Find where the given text appears and provide that cell's center as (x, y) coordinate. 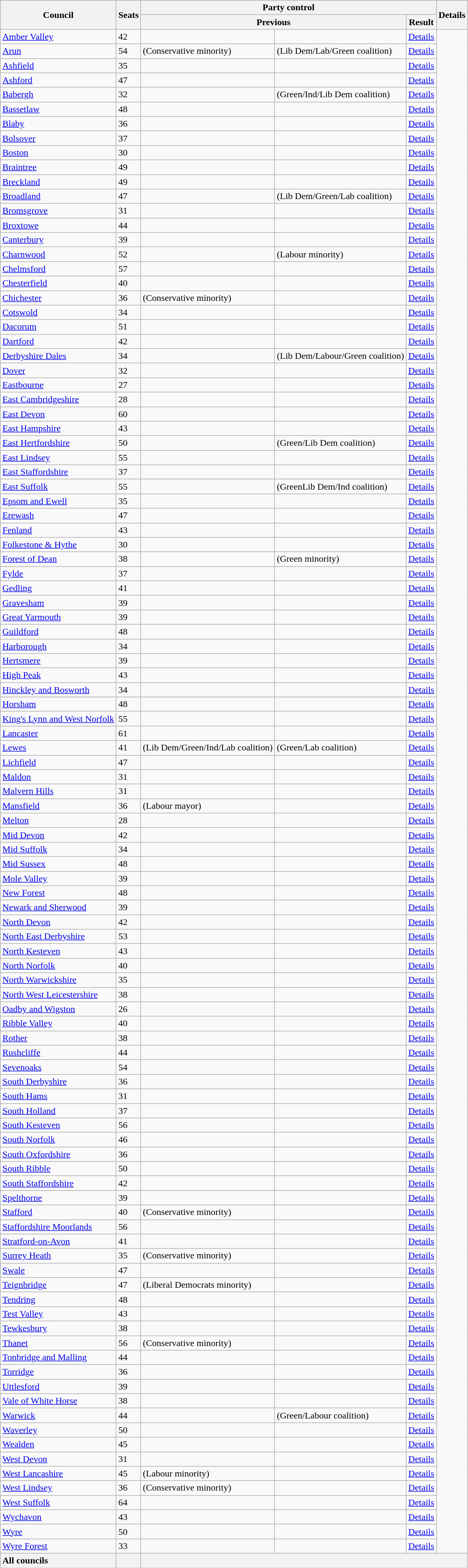
Tendring (58, 1299)
Mid Suffolk (58, 849)
Rushcliffe (58, 1052)
Mid Sussex (58, 864)
Council (58, 15)
West Lancashire (58, 1473)
Spelthorne (58, 1198)
Cotswold (58, 312)
(Lib Dem/Green/Ind/Lab coalition) (208, 748)
Ashfield (58, 66)
Braintree (58, 167)
Swale (58, 1270)
Chichester (58, 298)
North Kesteven (58, 951)
Newark and Sherwood (58, 908)
Malvern Hills (58, 791)
Breckland (58, 182)
Gravesham (58, 602)
Chelmsford (58, 269)
Lancaster (58, 733)
South Kesteven (58, 1125)
(Green/Labour coalition) (341, 1415)
Chesterfield (58, 283)
Lewes (58, 748)
All councils (58, 1560)
Result (421, 22)
Melton (58, 820)
(Lib Dem/Labour/Green coalition) (341, 356)
Sevenoaks (58, 1067)
Mole Valley (58, 878)
Wyre Forest (58, 1546)
Eastbourne (58, 385)
High Peak (58, 675)
Vale of White Horse (58, 1401)
Babergh (58, 95)
Folkestone & Hythe (58, 545)
26 (128, 1009)
Dacorum (58, 327)
South Oxfordshire (58, 1154)
West Devon (58, 1459)
East Hertfordshire (58, 443)
Arun (58, 51)
Ribble Valley (58, 1023)
(Lib Dem/Lab/Green coalition) (341, 51)
Epsom and Ewell (58, 501)
Staffordshire Moorlands (58, 1227)
Bromsgrove (58, 211)
Rother (58, 1038)
East Staffordshire (58, 472)
Stafford (58, 1212)
53 (128, 937)
Thanet (58, 1343)
South Holland (58, 1111)
Mid Devon (58, 835)
Fylde (58, 574)
57 (128, 269)
Great Yarmouth (58, 617)
Blaby (58, 124)
South Hams (58, 1096)
East Devon (58, 414)
(Green minority) (341, 559)
(Green/Lib Dem coalition) (341, 443)
Dover (58, 370)
Hertsmere (58, 661)
Broxtowe (58, 225)
Test Valley (58, 1314)
Teignbridge (58, 1285)
Derbyshire Dales (58, 356)
West Suffolk (58, 1502)
Tewkesbury (58, 1328)
South Ribble (58, 1169)
(Green/Lab coalition) (341, 748)
Seats (128, 15)
51 (128, 327)
(Green/Ind/Lib Dem coalition) (341, 95)
East Lindsey (58, 458)
Guildford (58, 631)
Previous (273, 22)
Waverley (58, 1430)
Wealden (58, 1444)
27 (128, 385)
Bolsover (58, 138)
Uttlesford (58, 1386)
Mansfield (58, 806)
North Warwickshire (58, 980)
North Devon (58, 922)
Dartford (58, 341)
Forest of Dean (58, 559)
33 (128, 1546)
Horsham (58, 704)
Oadby and Wigston (58, 1009)
Warwick (58, 1415)
Lichfield (58, 762)
Wyre (58, 1531)
East Cambridgeshire (58, 399)
61 (128, 733)
Charnwood (58, 254)
Harborough (58, 646)
South Norfolk (58, 1140)
46 (128, 1140)
Maldon (58, 777)
Surrey Heath (58, 1256)
Boston (58, 153)
(Liberal Democrats minority) (208, 1285)
(Lib Dem/Green/Lab coalition) (341, 196)
Ashford (58, 80)
60 (128, 414)
North Norfolk (58, 966)
North West Leicestershire (58, 994)
Torridge (58, 1372)
Tonbridge and Malling (58, 1358)
64 (128, 1502)
South Derbyshire (58, 1081)
(Labour mayor) (208, 806)
Fenland (58, 530)
Broadland (58, 196)
52 (128, 254)
Canterbury (58, 240)
Erewash (58, 516)
East Suffolk (58, 487)
New Forest (58, 893)
West Lindsey (58, 1488)
South Staffordshire (58, 1183)
Gedling (58, 588)
Bassetlaw (58, 109)
Hinckley and Bosworth (58, 690)
Stratford-on-Avon (58, 1241)
(GreenLib Dem/Ind coalition) (341, 487)
Party control (289, 8)
Wychavon (58, 1517)
King's Lynn and West Norfolk (58, 719)
East Hampshire (58, 429)
Amber Valley (58, 37)
North East Derbyshire (58, 937)
